Capture the cell that displays the provided text and extract its (x, y) central coordinate. 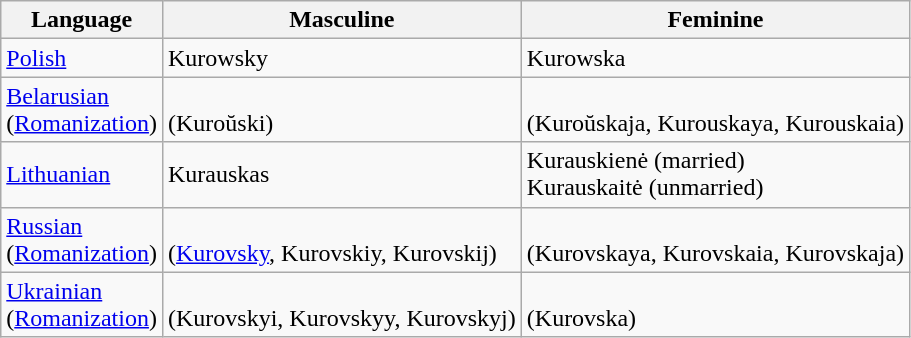
Ukrainian (Romanization) (82, 304)
Feminine (715, 20)
(Kurovskaya, Kurovskaia, Kurovskaja) (715, 240)
Kurowska (715, 58)
Lithuanian (82, 174)
Language (82, 20)
Kurowsky (342, 58)
Russian (Romanization) (82, 240)
(Kurovsky, Kurovskiy, Kurovskij) (342, 240)
(Kurovskyi, Kurovskyy, Kurovskyj) (342, 304)
Belarusian (Romanization) (82, 110)
(Kuroŭski) (342, 110)
Kurauskas (342, 174)
(Kurovska) (715, 304)
Masculine (342, 20)
Polish (82, 58)
(Kuroŭskaja, Kurouskaya, Kurouskaia) (715, 110)
Kurauskienė (married) Kurauskaitė (unmarried) (715, 174)
